From the cell containing the given text, extract its center point as (X, Y) coordinate. 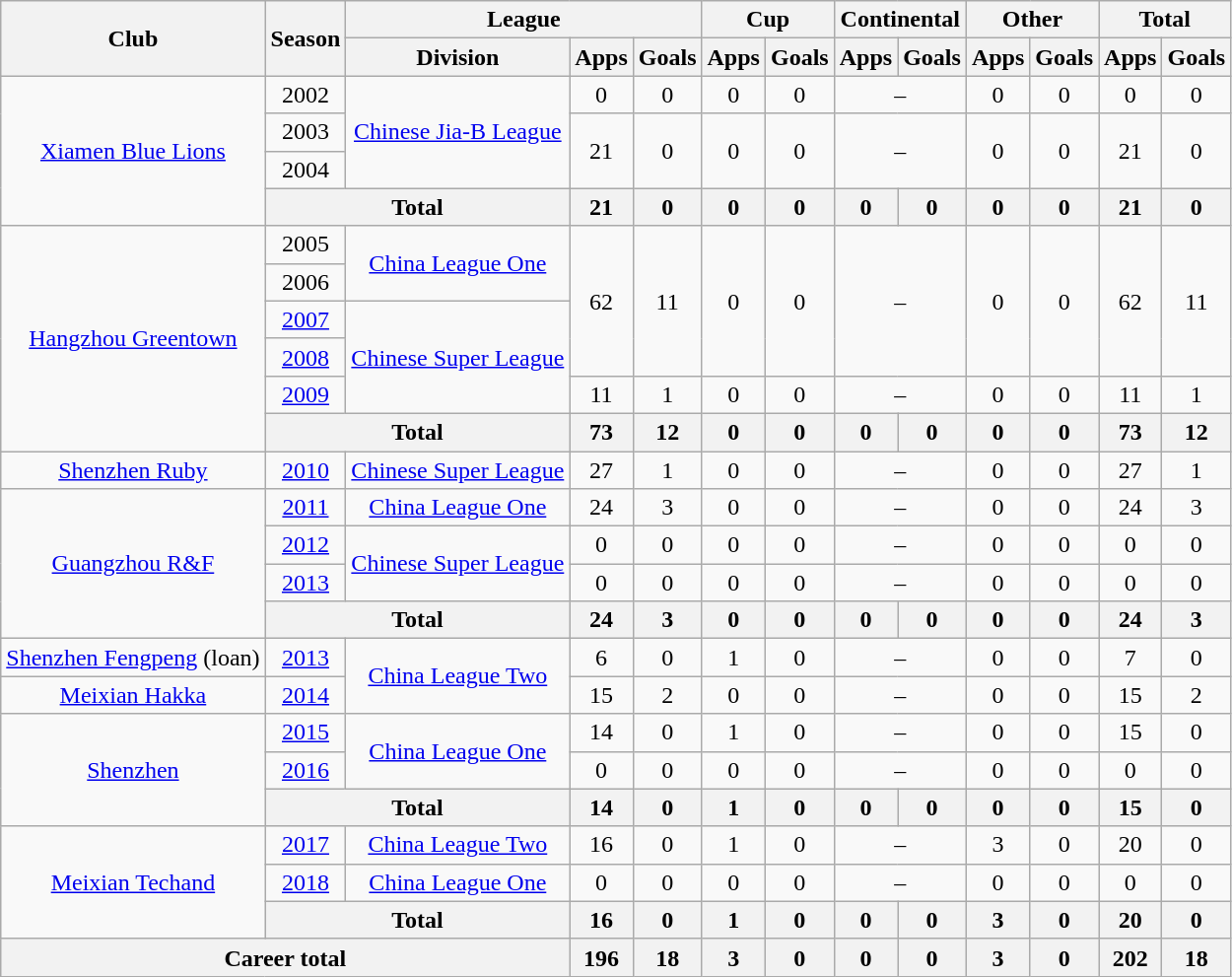
Division (457, 57)
7 (1130, 658)
Meixian Techand (133, 882)
2005 (306, 244)
2018 (306, 882)
2017 (306, 845)
Season (306, 38)
2007 (306, 319)
2011 (306, 508)
202 (1130, 957)
2012 (306, 545)
Other (1032, 20)
196 (601, 957)
Career total (286, 957)
2010 (306, 470)
Club (133, 38)
Shenzhen (133, 770)
Guangzhou R&F (133, 564)
Shenzhen Fengpeng (loan) (133, 658)
2008 (306, 357)
Meixian Hakka (133, 695)
2002 (306, 95)
2009 (306, 394)
Xiamen Blue Lions (133, 151)
Continental (900, 20)
2015 (306, 733)
2016 (306, 770)
2003 (306, 132)
2006 (306, 282)
Hangzhou Greentown (133, 338)
2004 (306, 170)
Cup (768, 20)
League (524, 20)
2014 (306, 695)
Chinese Jia-B League (457, 132)
6 (601, 658)
Shenzhen Ruby (133, 470)
